Identify which cell holds the provided text, then report its (X, Y) central coordinate. 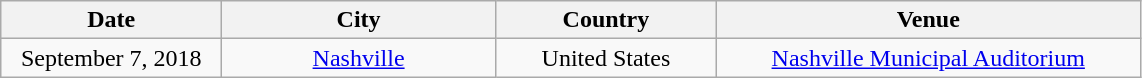
Country (606, 20)
City (359, 20)
September 7, 2018 (112, 58)
Nashville Municipal Auditorium (928, 58)
United States (606, 58)
Venue (928, 20)
Date (112, 20)
Nashville (359, 58)
